Extract the [x, y] coordinate from the center of the cell holding the provided text.  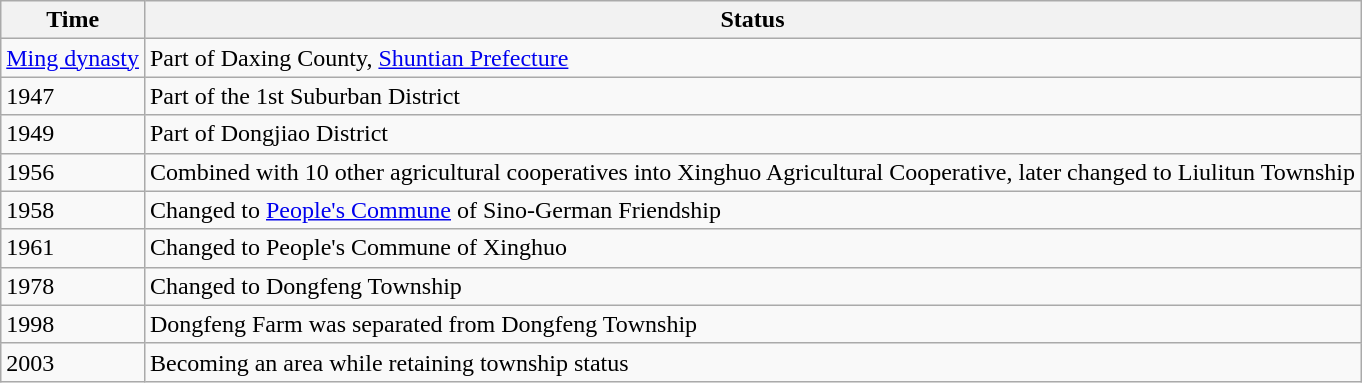
Becoming an area while retaining township status [752, 362]
Dongfeng Farm was separated from Dongfeng Township [752, 324]
1949 [73, 134]
1956 [73, 172]
1958 [73, 210]
Status [752, 20]
Combined with 10 other agricultural cooperatives into Xinghuo Agricultural Cooperative, later changed to Liulitun Township [752, 172]
Ming dynasty [73, 58]
Changed to Dongfeng Township [752, 286]
Time [73, 20]
1978 [73, 286]
Part of Dongjiao District [752, 134]
Part of Daxing County, Shuntian Prefecture [752, 58]
1947 [73, 96]
Changed to People's Commune of Sino-German Friendship [752, 210]
2003 [73, 362]
1998 [73, 324]
Changed to People's Commune of Xinghuo [752, 248]
1961 [73, 248]
Part of the 1st Suburban District [752, 96]
